Return the (X, Y) coordinate for the center point of the cell that contains the specified text.  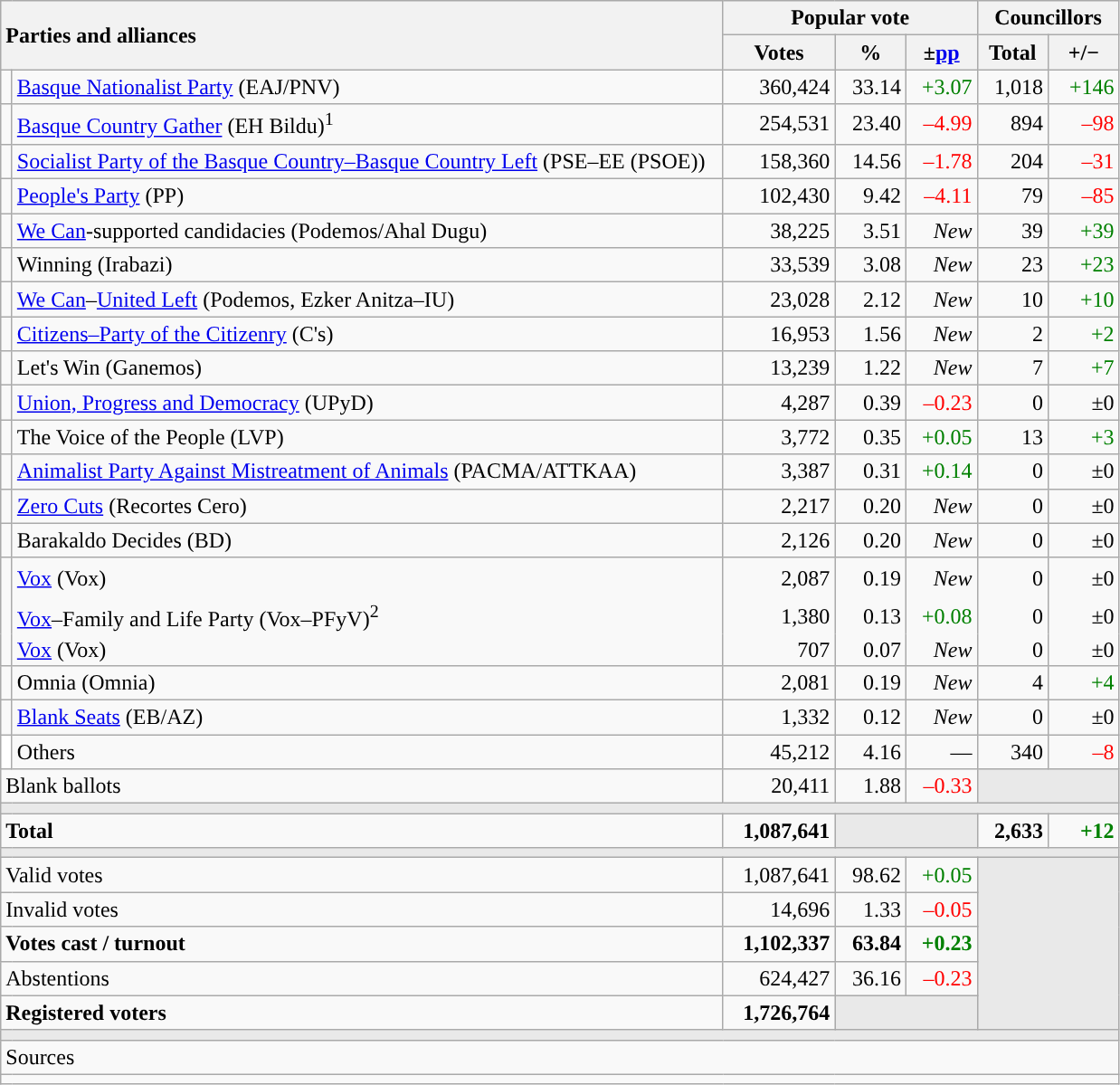
33.14 (870, 87)
23,028 (779, 300)
Votes (779, 52)
102,430 (779, 196)
204 (1013, 161)
+/− (1084, 52)
33,539 (779, 265)
— (941, 752)
+0.14 (941, 471)
Registered voters (362, 1013)
4,287 (779, 403)
4 (1013, 682)
1,018 (1013, 87)
Others (367, 752)
2 (1013, 334)
39 (1013, 231)
+23 (1084, 265)
13,239 (779, 368)
894 (1013, 125)
–85 (1084, 196)
+4 (1084, 682)
360,424 (779, 87)
0.39 (870, 403)
2,633 (1013, 831)
63.84 (870, 944)
–0.33 (941, 786)
14.56 (870, 161)
0.12 (870, 717)
9.42 (870, 196)
We Can-supported candidacies (Podemos/Ahal Dugu) (367, 231)
3,772 (779, 437)
20,411 (779, 786)
1.33 (870, 909)
–98 (1084, 125)
13 (1013, 437)
People's Party (PP) (367, 196)
1,726,764 (779, 1013)
Let's Win (Ganemos) (367, 368)
Barakaldo Decides (BD) (367, 540)
0.35 (870, 437)
10 (1013, 300)
Citizens–Party of the Citizenry (C's) (367, 334)
2.12 (870, 300)
3,387 (779, 471)
Winning (Irabazi) (367, 265)
624,427 (779, 978)
+146 (1084, 87)
Animalist Party Against Mistreatment of Animals (PACMA/ATTKAA) (367, 471)
+3.07 (941, 87)
–4.99 (941, 125)
Votes cast / turnout (362, 944)
3.08 (870, 265)
+7 (1084, 368)
Popular vote (850, 18)
Parties and alliances (362, 35)
2,126 (779, 540)
1.22 (870, 368)
% (870, 52)
1.56 (870, 334)
0.31 (870, 471)
Vox–Family and Life Party (Vox–PFyV)2 (367, 616)
+39 (1084, 231)
2,087 (779, 577)
0.13 (870, 616)
36.16 (870, 978)
Councillors (1048, 18)
Omnia (Omnia) (367, 682)
Abstentions (362, 978)
+12 (1084, 831)
–0.05 (941, 909)
1.88 (870, 786)
The Voice of the People (LVP) (367, 437)
1,380 (779, 616)
+0.23 (941, 944)
+2 (1084, 334)
–1.78 (941, 161)
Basque Nationalist Party (EAJ/PNV) (367, 87)
+0.08 (941, 616)
2,081 (779, 682)
Union, Progress and Democracy (UPyD) (367, 403)
2,217 (779, 506)
3.51 (870, 231)
340 (1013, 752)
Blank Seats (EB/AZ) (367, 717)
7 (1013, 368)
1,332 (779, 717)
±pp (941, 52)
Valid votes (362, 875)
4.16 (870, 752)
Sources (560, 1057)
45,212 (779, 752)
158,360 (779, 161)
Blank ballots (362, 786)
0.07 (870, 650)
707 (779, 650)
–4.11 (941, 196)
38,225 (779, 231)
14,696 (779, 909)
79 (1013, 196)
98.62 (870, 875)
–31 (1084, 161)
–8 (1084, 752)
Invalid votes (362, 909)
Socialist Party of the Basque Country–Basque Country Left (PSE–EE (PSOE)) (367, 161)
Zero Cuts (Recortes Cero) (367, 506)
1,102,337 (779, 944)
23.40 (870, 125)
16,953 (779, 334)
Basque Country Gather (EH Bildu)1 (367, 125)
We Can–United Left (Podemos, Ezker Anitza–IU) (367, 300)
+3 (1084, 437)
+10 (1084, 300)
23 (1013, 265)
254,531 (779, 125)
